From the cell containing the given text, extract its center point as (x, y) coordinate. 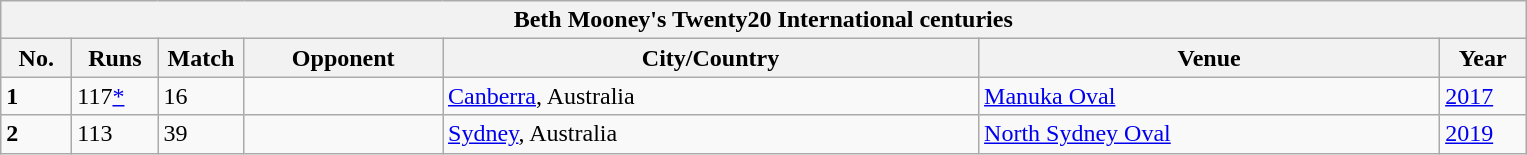
North Sydney Oval (1210, 134)
City/Country (710, 58)
2019 (1483, 134)
2 (36, 134)
Opponent (344, 58)
Sydney, Australia (710, 134)
1 (36, 96)
113 (115, 134)
No. (36, 58)
Match (201, 58)
Runs (115, 58)
39 (201, 134)
Beth Mooney's Twenty20 International centuries (764, 20)
Year (1483, 58)
117* (115, 96)
Venue (1210, 58)
Canberra, Australia (710, 96)
Manuka Oval (1210, 96)
2017 (1483, 96)
16 (201, 96)
